Capture the cell that displays the provided text and extract its [X, Y] central coordinate. 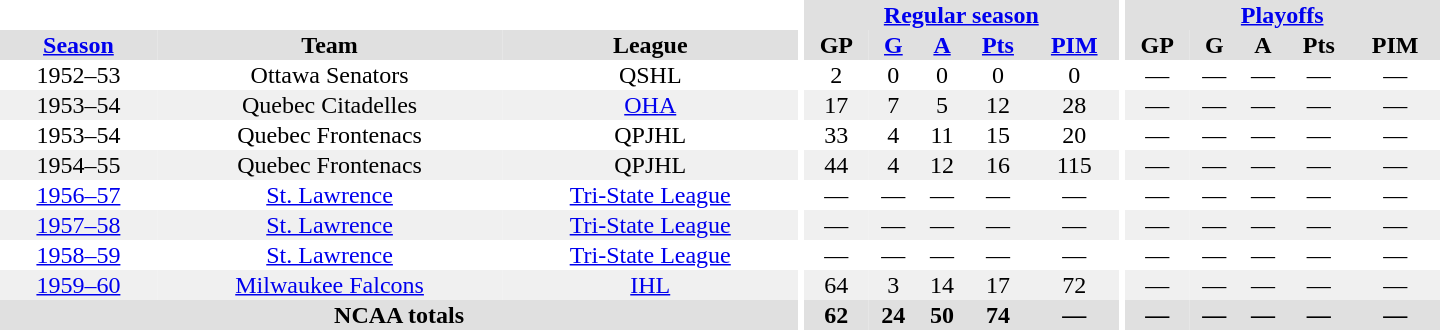
24 [894, 315]
28 [1074, 105]
11 [942, 135]
Quebec Citadelles [330, 105]
1956–57 [78, 195]
Playoffs [1282, 15]
1959–60 [78, 285]
62 [836, 315]
League [650, 45]
3 [894, 285]
Regular season [962, 15]
115 [1074, 165]
1958–59 [78, 255]
Ottawa Senators [330, 75]
64 [836, 285]
NCAA totals [399, 315]
74 [998, 315]
15 [998, 135]
1954–55 [78, 165]
14 [942, 285]
16 [998, 165]
5 [942, 105]
IHL [650, 285]
33 [836, 135]
2 [836, 75]
OHA [650, 105]
72 [1074, 285]
20 [1074, 135]
7 [894, 105]
Season [78, 45]
Team [330, 45]
Milwaukee Falcons [330, 285]
QSHL [650, 75]
1957–58 [78, 225]
44 [836, 165]
1952–53 [78, 75]
50 [942, 315]
